Provide the (X, Y) coordinate of the cell's center where the given text is located.  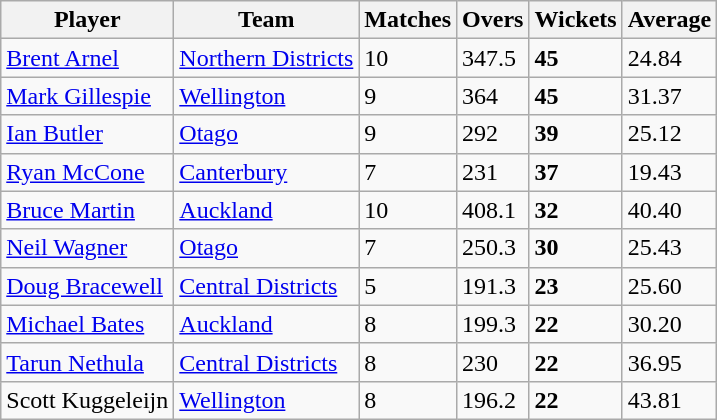
Neil Wagner (88, 248)
23 (576, 286)
37 (576, 172)
31.37 (670, 96)
196.2 (493, 400)
Michael Bates (88, 324)
25.60 (670, 286)
292 (493, 134)
Scott Kuggeleijn (88, 400)
347.5 (493, 58)
230 (493, 362)
39 (576, 134)
25.43 (670, 248)
Mark Gillespie (88, 96)
Wickets (576, 20)
32 (576, 210)
5 (408, 286)
Average (670, 20)
250.3 (493, 248)
30 (576, 248)
199.3 (493, 324)
191.3 (493, 286)
43.81 (670, 400)
Doug Bracewell (88, 286)
Matches (408, 20)
25.12 (670, 134)
19.43 (670, 172)
Overs (493, 20)
Bruce Martin (88, 210)
Ryan McCone (88, 172)
231 (493, 172)
Brent Arnel (88, 58)
24.84 (670, 58)
Canterbury (266, 172)
30.20 (670, 324)
Northern Districts (266, 58)
40.40 (670, 210)
Tarun Nethula (88, 362)
Ian Butler (88, 134)
364 (493, 96)
408.1 (493, 210)
36.95 (670, 362)
Player (88, 20)
Team (266, 20)
